Detect which cell encompasses the target text, then output its (X, Y) center coordinate. 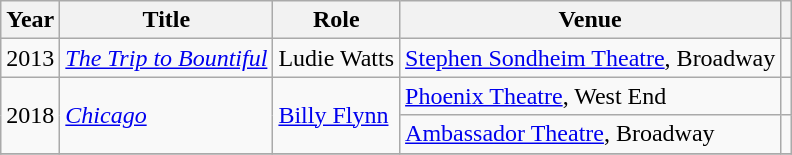
Role (336, 20)
Stephen Sondheim Theatre, Broadway (590, 58)
Venue (590, 20)
The Trip to Bountiful (166, 58)
Title (166, 20)
Year (30, 20)
2013 (30, 58)
2018 (30, 115)
Chicago (166, 115)
Ambassador Theatre, Broadway (590, 134)
Billy Flynn (336, 115)
Phoenix Theatre, West End (590, 96)
Ludie Watts (336, 58)
